Scan for the cell matching the given text and deliver its (X, Y) coordinate at center. 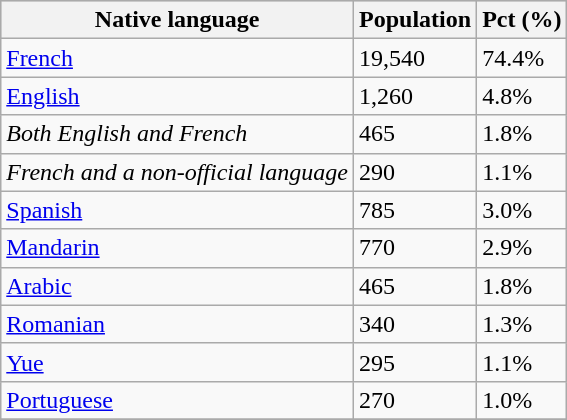
Portuguese (178, 400)
Spanish (178, 210)
French and a non-official language (178, 172)
74.4% (522, 58)
270 (416, 400)
Both English and French (178, 134)
770 (416, 248)
Yue (178, 362)
290 (416, 172)
1.0% (522, 400)
Mandarin (178, 248)
Pct (%) (522, 20)
Romanian (178, 324)
785 (416, 210)
4.8% (522, 96)
295 (416, 362)
English (178, 96)
French (178, 58)
Native language (178, 20)
19,540 (416, 58)
Population (416, 20)
1.3% (522, 324)
2.9% (522, 248)
340 (416, 324)
Arabic (178, 286)
3.0% (522, 210)
1,260 (416, 96)
